Output the [x, y] coordinate of the center of the cell containing the given text.  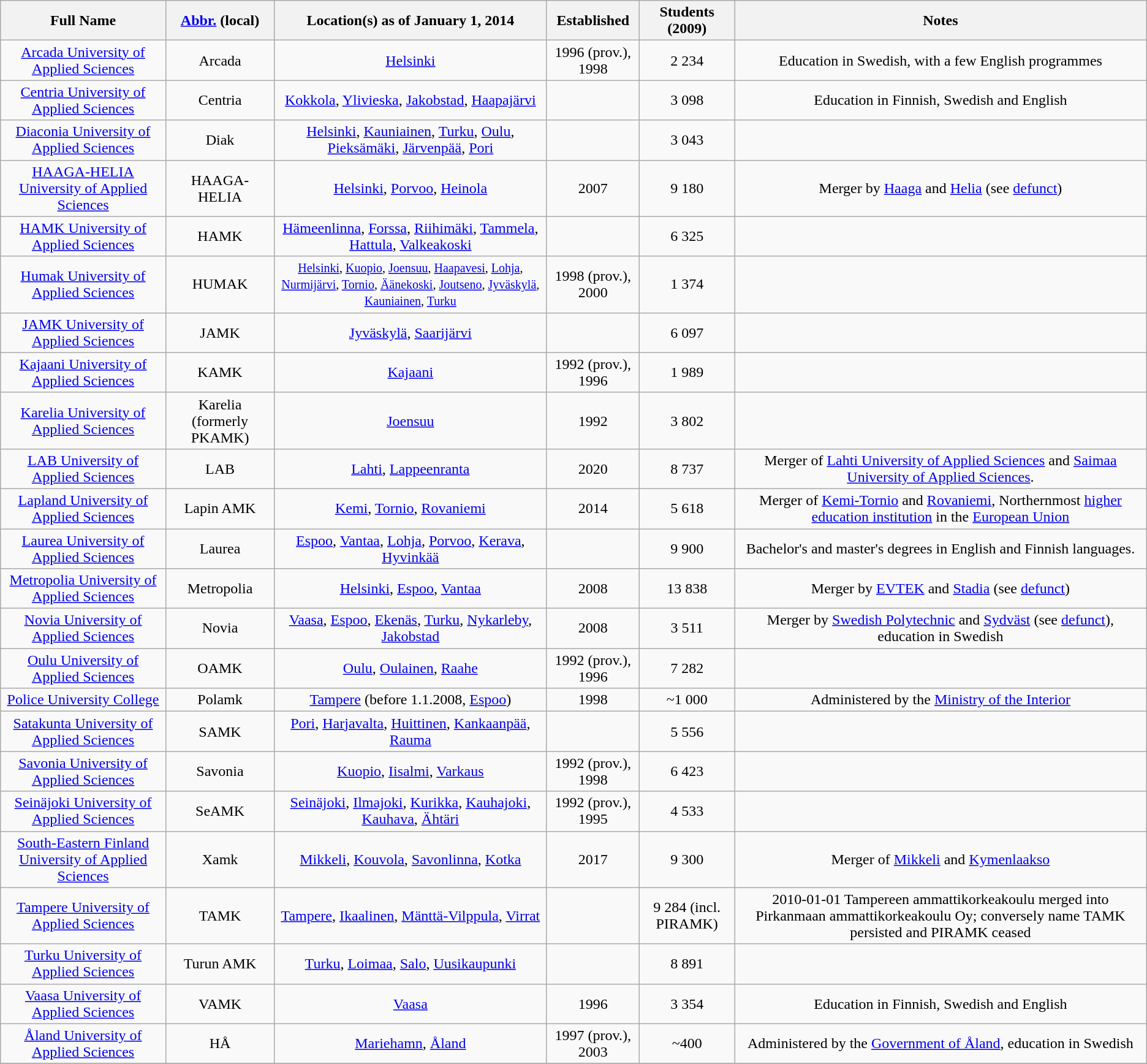
Merger of Lahti University of Applied Sciences and Saimaa University of Applied Sciences. [941, 468]
2 234 [687, 60]
Xamk [219, 859]
Centria [219, 101]
SeAMK [219, 811]
HAMK University of Applied Sciences [83, 237]
3 511 [687, 629]
Helsinki, Kuopio, Joensuu, Haapavesi, Lohja, Nurmijärvi, Tornio, Äänekoski, Joutseno, Jyväskylä, Kauniainen, Turku [411, 284]
Karelia (formerly PKAMK) [219, 420]
1 989 [687, 373]
1996 [593, 1004]
Established [593, 21]
Lahti, Lappeenranta [411, 468]
Metropolia University of Applied Sciences [83, 588]
3 354 [687, 1004]
South-Eastern Finland University of Applied Sciences [83, 859]
~1 000 [687, 700]
Savonia University of Applied Sciences [83, 771]
Polamk [219, 700]
7 282 [687, 668]
8 737 [687, 468]
Administered by the Government of Åland, education in Swedish [941, 1043]
Seinäjoki University of Applied Sciences [83, 811]
Arcada University of Applied Sciences [83, 60]
2007 [593, 188]
2020 [593, 468]
HÅ [219, 1043]
Turun AMK [219, 963]
Jyväskylä, Saarijärvi [411, 332]
1992 (prov.), 1998 [593, 771]
3 098 [687, 101]
Kokkola, Ylivieska, Jakobstad, Haapajärvi [411, 101]
6 423 [687, 771]
Education in Swedish, with a few English programmes [941, 60]
Oulu, Oulainen, Raahe [411, 668]
Vaasa [411, 1004]
9 284 (incl. PIRAMK) [687, 916]
Abbr. (local) [219, 21]
Vaasa University of Applied Sciences [83, 1004]
Students (2009) [687, 21]
Kajaani University of Applied Sciences [83, 373]
HAAGA-HELIA [219, 188]
Karelia University of Applied Sciences [83, 420]
Centria University of Applied Sciences [83, 101]
1996 (prov.), 1998 [593, 60]
Kemi, Tornio, Rovaniemi [411, 509]
3 802 [687, 420]
2014 [593, 509]
HAAGA-HELIA University of Applied Sciences [83, 188]
Diak [219, 140]
Diaconia University of Applied Sciences [83, 140]
Helsinki, Espoo, Vantaa [411, 588]
Turku, Loimaa, Salo, Uusikaupunki [411, 963]
~400 [687, 1043]
9 300 [687, 859]
HAMK [219, 237]
Administered by the Ministry of the Interior [941, 700]
Merger of Kemi-Tornio and Rovaniemi, Northernmost higher education institution in the European Union [941, 509]
Helsinki, Porvoo, Heinola [411, 188]
Humak University of Applied Sciences [83, 284]
Kuopio, Iisalmi, Varkaus [411, 771]
Tampere, Ikaalinen, Mänttä-Vilppula, Virrat [411, 916]
9 900 [687, 548]
Tampere University of Applied Sciences [83, 916]
1992 (prov.), 1995 [593, 811]
Merger of Mikkeli and Kymenlaakso [941, 859]
3 043 [687, 140]
SAMK [219, 732]
Metropolia [219, 588]
9 180 [687, 188]
Merger by Swedish Polytechnic and Sydväst (see defunct), education in Swedish [941, 629]
Kajaani [411, 373]
5 556 [687, 732]
Full Name [83, 21]
4 533 [687, 811]
Turku University of Applied Sciences [83, 963]
Mariehamn, Åland [411, 1043]
Notes [941, 21]
1998 [593, 700]
JAMK University of Applied Sciences [83, 332]
Helsinki [411, 60]
Arcada [219, 60]
JAMK [219, 332]
2017 [593, 859]
Bachelor's and master's degrees in English and Finnish languages. [941, 548]
VAMK [219, 1004]
HUMAK [219, 284]
Helsinki, Kauniainen, Turku, Oulu, Pieksämäki, Järvenpää, Pori [411, 140]
Oulu University of Applied Sciences [83, 668]
Police University College [83, 700]
2010-01-01 Tampereen ammattikorkeakoulu merged into Pirkanmaan ammattikorkeakoulu Oy; conversely name TAMK persisted and PIRAMK ceased [941, 916]
1997 (prov.), 2003 [593, 1043]
Satakunta University of Applied Sciences [83, 732]
Merger by EVTEK and Stadia (see defunct) [941, 588]
8 891 [687, 963]
LAB University of Applied Sciences [83, 468]
Seinäjoki, Ilmajoki, Kurikka, Kauhajoki, Kauhava, Ähtäri [411, 811]
6 097 [687, 332]
TAMK [219, 916]
Joensuu [411, 420]
1 374 [687, 284]
Lapin AMK [219, 509]
Novia University of Applied Sciences [83, 629]
Lapland University of Applied Sciences [83, 509]
5 618 [687, 509]
Laurea University of Applied Sciences [83, 548]
Pori, Harjavalta, Huittinen, Kankaanpää, Rauma [411, 732]
1998 (prov.), 2000 [593, 284]
Espoo, Vantaa, Lohja, Porvoo, Kerava, Hyvinkää [411, 548]
Vaasa, Espoo, Ekenäs, Turku, Nykarleby, Jakobstad [411, 629]
Novia [219, 629]
Laurea [219, 548]
Savonia [219, 771]
6 325 [687, 237]
1992 [593, 420]
Merger by Haaga and Helia (see defunct) [941, 188]
KAMK [219, 373]
Hämeenlinna, Forssa, Riihimäki, Tammela, Hattula, Valkeakoski [411, 237]
Mikkeli, Kouvola, Savonlinna, Kotka [411, 859]
Location(s) as of January 1, 2014 [411, 21]
OAMK [219, 668]
13 838 [687, 588]
LAB [219, 468]
Åland University of Applied Sciences [83, 1043]
Tampere (before 1.1.2008, Espoo) [411, 700]
